Capture the cell that displays the provided text and extract its (X, Y) central coordinate. 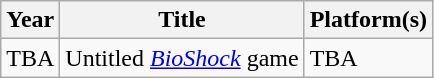
Platform(s) (368, 20)
Year (30, 20)
Title (182, 20)
Untitled BioShock game (182, 58)
